Scan for the cell matching the given text and deliver its (x, y) coordinate at center. 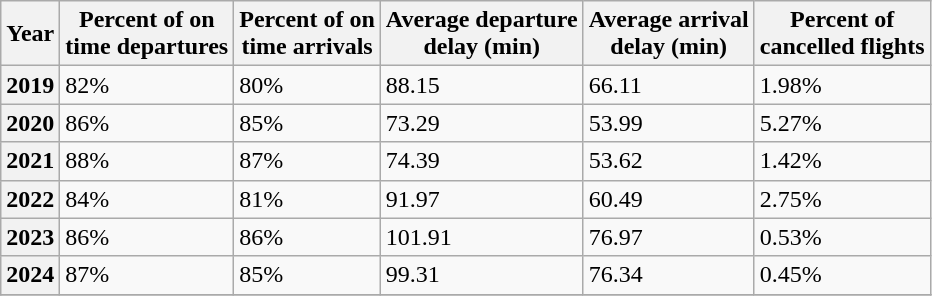
60.49 (668, 199)
2022 (30, 199)
2.75% (842, 199)
53.62 (668, 161)
Average departuredelay (min) (482, 34)
2023 (30, 237)
5.27% (842, 123)
0.45% (842, 275)
53.99 (668, 123)
81% (308, 199)
80% (308, 85)
Average arrivaldelay (min) (668, 34)
2024 (30, 275)
Percent of ontime arrivals (308, 34)
91.97 (482, 199)
76.97 (668, 237)
84% (147, 199)
101.91 (482, 237)
2021 (30, 161)
Percent ofcancelled flights (842, 34)
1.98% (842, 85)
1.42% (842, 161)
88.15 (482, 85)
99.31 (482, 275)
2020 (30, 123)
66.11 (668, 85)
Percent of ontime departures (147, 34)
Year (30, 34)
0.53% (842, 237)
2019 (30, 85)
73.29 (482, 123)
76.34 (668, 275)
82% (147, 85)
74.39 (482, 161)
88% (147, 161)
